Find where the given text appears and provide that cell's center as (X, Y) coordinate. 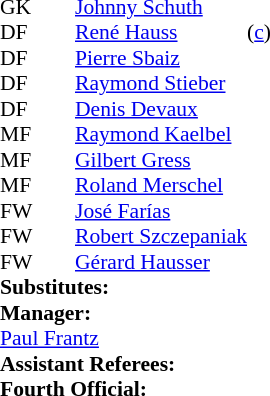
Substitutes: (124, 287)
Raymond Stieber (161, 83)
Denis Devaux (161, 109)
José Farías (161, 211)
Raymond Kaelbel (161, 135)
Gérard Hausser (161, 262)
Manager: (124, 313)
René Hauss (161, 33)
Roland Merschel (161, 185)
Gilbert Gress (161, 160)
Pierre Sbaiz (161, 58)
Robert Szczepaniak (161, 237)
